Locate the cell with the specified text and output its [X, Y] center coordinate. 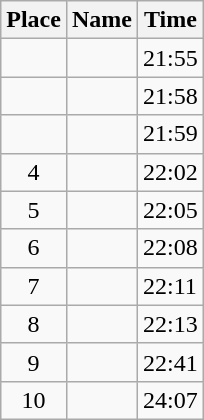
22:41 [170, 362]
8 [34, 324]
22:13 [170, 324]
5 [34, 210]
Place [34, 20]
21:58 [170, 96]
22:02 [170, 172]
7 [34, 286]
22:11 [170, 286]
21:55 [170, 58]
22:05 [170, 210]
10 [34, 400]
6 [34, 248]
Name [102, 20]
Time [170, 20]
24:07 [170, 400]
4 [34, 172]
9 [34, 362]
22:08 [170, 248]
21:59 [170, 134]
